Locate the cell with the specified text and output its (x, y) center coordinate. 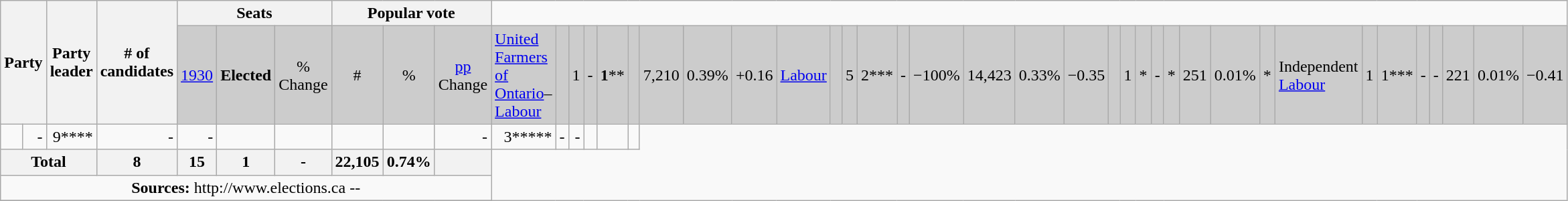
3***** (524, 137)
% Change (303, 75)
Total (48, 162)
Popular vote (411, 13)
Labour (803, 75)
251 (1194, 75)
−0.41 (1545, 75)
15 (197, 162)
pp Change (463, 75)
5 (849, 75)
0.33% (1039, 75)
Party (23, 62)
% (408, 75)
Sources: http://www.elections.ca -- (246, 188)
1930 (197, 75)
22,105 (358, 162)
9**** (71, 137)
8 (137, 162)
1*** (1397, 75)
Independent Labour (1318, 75)
14,423 (990, 75)
Elected (246, 75)
# of candidates (137, 62)
7,210 (661, 75)
221 (1458, 75)
Party leader (71, 62)
Seats (254, 13)
+0.16 (754, 75)
1** (612, 75)
2*** (877, 75)
−100% (937, 75)
# (358, 75)
0.39% (707, 75)
0.74% (408, 162)
United Farmers of Ontario–Labour (524, 75)
−0.35 (1086, 75)
